Return [x, y] of the center of cell containing provided text 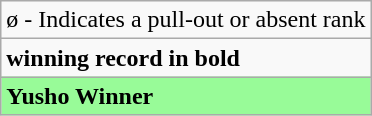
Yusho Winner [186, 96]
ø - Indicates a pull-out or absent rank [186, 20]
winning record in bold [186, 58]
